Return [X, Y] of the center of cell containing provided text 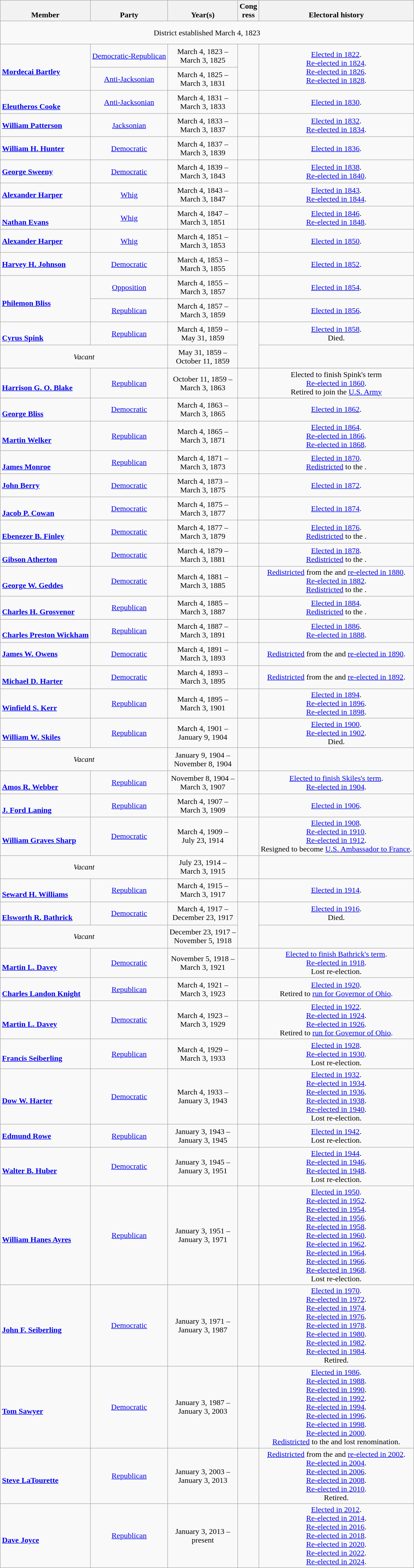
March 4, 1833 –March 3, 1837 [203, 125]
Mordecai Bartley [45, 68]
March 4, 1875 –March 3, 1877 [203, 509]
Francis Seiberling [45, 1054]
January 3, 1971 –January 3, 1987 [203, 1326]
John Berry [45, 485]
Elected in 1862. [336, 410]
Elected in 1854. [336, 287]
March 4, 1917 –December 23, 1917 [203, 913]
Elected in 1874. [336, 509]
Elected in 1908.Re-elected in 1910.Re-elected in 1912.Resigned to become U.S. Ambassador to France. [336, 836]
Elected in 1906. [336, 806]
Elected in 1856. [336, 311]
Elected in 1884.Redistricted to the . [336, 608]
George Bliss [45, 410]
March 4, 1831 –March 3, 1833 [203, 102]
Charles Preston Wickham [45, 631]
William Hanes Ayres [45, 1235]
March 4, 1901 –January 9, 1904 [203, 733]
March 4, 1851 –March 3, 1853 [203, 241]
Amos R. Webber [45, 782]
Philemon Bliss [45, 299]
March 4, 1909 –July 23, 1914 [203, 836]
March 4, 1907 –March 3, 1909 [203, 806]
Elected in 1942.Lost re-election. [336, 1136]
J. Ford Laning [45, 806]
Winfield S. Kerr [45, 703]
Electoral history [336, 11]
District established March 4, 1823 [207, 33]
Elected in 1872. [336, 485]
May 31, 1859 –October 11, 1859 [203, 357]
Elected in 2012.Re-elected in 2014.Re-elected in 2016.Re-elected in 2018.Re-elected in 2020.Re-elected in 2022.Re-elected in 2024. [336, 1536]
George W. Geddes [45, 581]
Edmund Rowe [45, 1136]
Elected in 1850. [336, 241]
Elected to finish Skiles's term.Re-elected in 1904. [336, 782]
March 4, 1855 –March 3, 1857 [203, 287]
Elected in 1864.Re-elected in 1866.Re-elected in 1868. [336, 436]
Ebenezer B. Finley [45, 532]
Elected in 1876.Redistricted to the . [336, 532]
William Graves Sharp [45, 836]
March 4, 1857 –March 3, 1859 [203, 311]
Elected in 1916.Died. [336, 913]
Elected in 1932.Re-elected in 1934.Re-elected in 1936.Re-elected in 1938.Re-elected in 1940.Lost re-election. [336, 1096]
Redistricted from the and re-elected in 1892. [336, 677]
Charles H. Grosvenor [45, 608]
Elected to finish Spink's termRe-elected in 1860.Retired to join the U.S. Army [336, 383]
William H. Hunter [45, 149]
Elected in 1838.Re-elected in 1840. [336, 172]
Elected in 1944.Re-elected in 1946.Re-elected in 1948.Lost re-election. [336, 1166]
William W. Skiles [45, 733]
Eleutheros Cooke [45, 102]
March 4, 1893 –March 3, 1895 [203, 677]
Elected in 1928.Re-elected in 1930.Lost re-election. [336, 1054]
March 4, 1853 –March 3, 1855 [203, 264]
William Patterson [45, 125]
Democratic-Republican [129, 56]
January 9, 1904 –November 8, 1904 [203, 759]
Redistricted from the and re-elected in 1880.Re-elected in 1882.Redistricted to the . [336, 581]
January 3, 2003 –January 3, 2013 [203, 1476]
Gibson Atherton [45, 555]
October 11, 1859 –March 3, 1863 [203, 383]
George Sweeny [45, 172]
March 4, 1877 –March 3, 1879 [203, 532]
Redistricted from the and re-elected in 1890. [336, 654]
Redistricted from the and re-elected in 2002.Re-elected in 2004.Re-elected in 2006.Re-elected in 2008.Re-elected in 2010.Retired. [336, 1476]
Harrison G. O. Blake [45, 383]
March 4, 1891 –March 3, 1893 [203, 654]
Elected to finish Bathrick's term.Re-elected in 1918.Lost re-election. [336, 963]
March 4, 1839 –March 3, 1843 [203, 172]
Member [45, 11]
John F. Seiberling [45, 1326]
March 4, 1929 –March 3, 1933 [203, 1054]
Tom Sawyer [45, 1407]
March 4, 1847 –March 3, 1851 [203, 218]
March 4, 1873 –March 3, 1875 [203, 485]
Elected in 1886.Re-elected in 1888. [336, 631]
Elected in 1922.Re-elected in 1924.Re-elected in 1926.Retired to run for Governor of Ohio. [336, 1020]
Opposition [129, 287]
March 4, 1865 –March 3, 1871 [203, 436]
Elected in 1894.Re-elected in 1896.Re-elected in 1898. [336, 703]
January 3, 1987 –January 3, 2003 [203, 1407]
Elected in 1830. [336, 102]
January 3, 1945 –January 3, 1951 [203, 1166]
Elected in 1858.Died. [336, 334]
Congress [248, 11]
Dow W. Harter [45, 1096]
Elected in 1843.Re-elected in 1844. [336, 195]
Elected in 1900.Re-elected in 1902.Died. [336, 733]
July 23, 1914 –March 3, 1915 [203, 867]
Elected in 1846.Re-elected in 1848. [336, 218]
March 4, 1881 –March 3, 1885 [203, 581]
January 3, 1943 –January 3, 1945 [203, 1136]
Charles Landon Knight [45, 989]
Elected in 1832.Re-elected in 1834. [336, 125]
March 4, 1887 –March 3, 1891 [203, 631]
January 3, 2013 –present [203, 1536]
Michael D. Harter [45, 677]
Walter B. Huber [45, 1166]
Harvey H. Johnson [45, 264]
March 4, 1859 –May 31, 1859 [203, 334]
March 4, 1825 –March 3, 1831 [203, 79]
Cyrus Spink [45, 334]
Jacob P. Cowan [45, 509]
Jacksonian [129, 125]
Elected in 1852. [336, 264]
March 4, 1871 –March 3, 1873 [203, 462]
Martin Welker [45, 436]
Seward H. Williams [45, 890]
March 4, 1921 –March 3, 1923 [203, 989]
Elected in 1914. [336, 890]
Elected in 1836. [336, 149]
January 3, 1951 –January 3, 1971 [203, 1235]
March 4, 1915 –March 3, 1917 [203, 890]
Elected in 1822.Re-elected in 1824.Re-elected in 1826.Re-elected in 1828. [336, 68]
Elected in 1920.Retired to run for Governor of Ohio. [336, 989]
Year(s) [203, 11]
March 4, 1863 –March 3, 1865 [203, 410]
Steve LaTourette [45, 1476]
March 4, 1933 –January 3, 1943 [203, 1096]
November 8, 1904 –March 3, 1907 [203, 782]
March 4, 1885 –March 3, 1887 [203, 608]
Party [129, 11]
Dave Joyce [45, 1536]
March 4, 1823 –March 3, 1825 [203, 56]
Nathan Evans [45, 218]
Elected in 1870.Redistricted to the . [336, 462]
James Monroe [45, 462]
March 4, 1879 –March 3, 1881 [203, 555]
March 4, 1895 –March 3, 1901 [203, 703]
November 5, 1918 –March 3, 1921 [203, 963]
March 4, 1923 –March 3, 1929 [203, 1020]
Elected in 1878.Redistricted to the . [336, 555]
James W. Owens [45, 654]
Elsworth R. Bathrick [45, 913]
December 23, 1917 –November 5, 1918 [203, 936]
March 4, 1843 –March 3, 1847 [203, 195]
March 4, 1837 –March 3, 1839 [203, 149]
